Extract the [x, y] coordinate from the center of the cell holding the provided text.  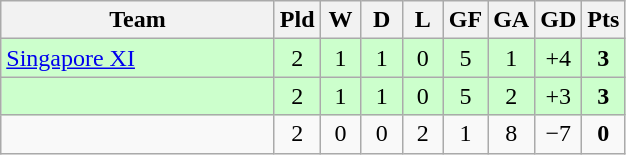
D [382, 20]
GA [512, 20]
Pld [297, 20]
+3 [558, 96]
+4 [558, 58]
GD [558, 20]
GF [465, 20]
−7 [558, 134]
Pts [604, 20]
8 [512, 134]
Singapore XI [138, 58]
L [422, 20]
W [340, 20]
Team [138, 20]
